Search for the cell housing the specified text and yield its (x, y) center coordinate. 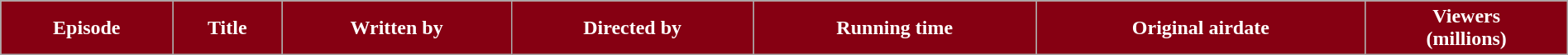
Episode (87, 28)
Viewers(millions) (1466, 28)
Running time (895, 28)
Directed by (632, 28)
Original airdate (1201, 28)
Written by (397, 28)
Title (227, 28)
